Capture the cell that displays the provided text and extract its [X, Y] central coordinate. 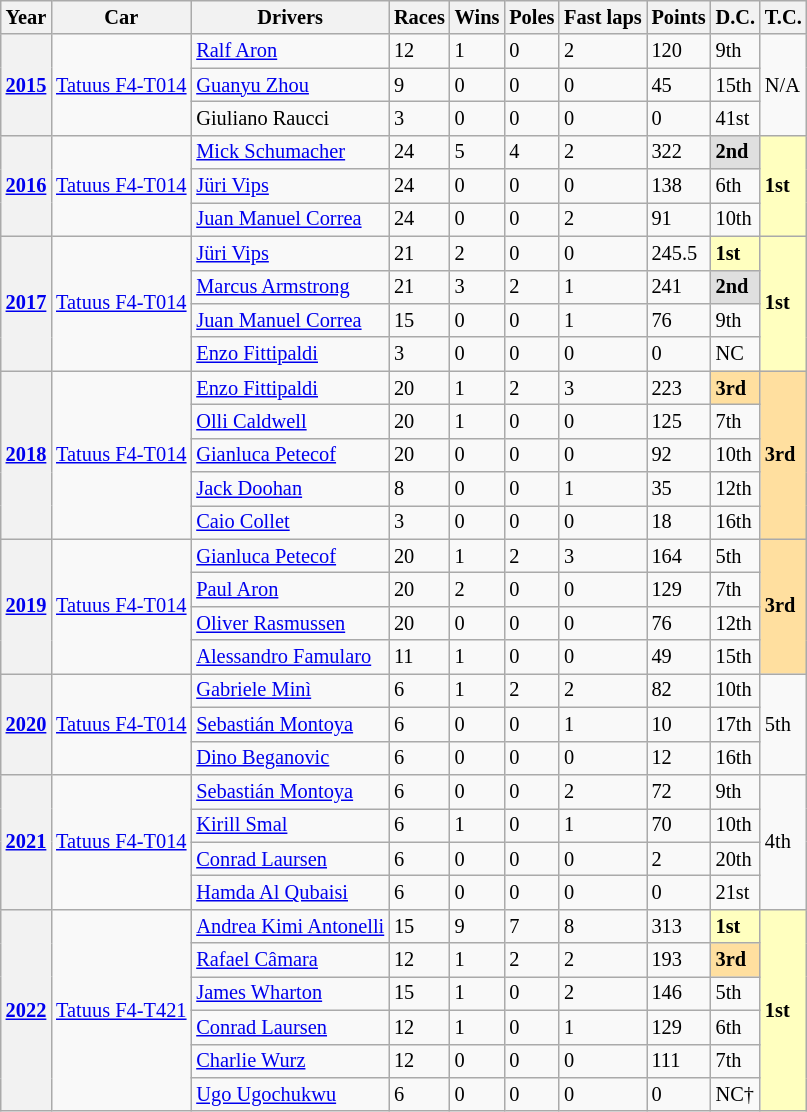
72 [679, 791]
Alessandro Famularo [290, 657]
138 [679, 186]
125 [679, 421]
Jack Doohan [290, 489]
2015 [26, 84]
4 [532, 152]
245.5 [679, 253]
241 [679, 287]
2022 [26, 1010]
T.C. [784, 17]
2021 [26, 842]
Wins [478, 17]
313 [679, 926]
193 [679, 960]
7 [532, 926]
James Wharton [290, 993]
Ralf Aron [290, 51]
Paul Aron [290, 589]
111 [679, 1061]
Tatuus F4-T421 [121, 1010]
10 [679, 724]
Hamda Al Qubaisi [290, 892]
21st [736, 892]
322 [679, 152]
70 [679, 825]
Kirill Smal [290, 825]
Poles [532, 17]
Gabriele Minì [290, 690]
Caio Collet [290, 522]
91 [679, 219]
Oliver Rasmussen [290, 623]
Guanyu Zhou [290, 85]
Races [420, 17]
Year [26, 17]
D.C. [736, 17]
2019 [26, 606]
Mick Schumacher [290, 152]
20th [736, 859]
Giuliano Raucci [290, 118]
41st [736, 118]
NC† [736, 1094]
17th [736, 724]
Olli Caldwell [290, 421]
N/A [784, 84]
82 [679, 690]
2018 [26, 455]
Dino Beganovic [290, 758]
120 [679, 51]
Drivers [290, 17]
Andrea Kimi Antonelli [290, 926]
18 [679, 522]
Car [121, 17]
49 [679, 657]
NC [736, 354]
Points [679, 17]
146 [679, 993]
2020 [26, 724]
11 [420, 657]
35 [679, 489]
45 [679, 85]
Marcus Armstrong [290, 287]
4th [784, 842]
Ugo Ugochukwu [290, 1094]
223 [679, 388]
5 [478, 152]
164 [679, 556]
2017 [26, 304]
Charlie Wurz [290, 1061]
Rafael Câmara [290, 960]
Fast laps [602, 17]
2016 [26, 186]
92 [679, 455]
